Provide the (x, y) coordinate of the cell's center where the given text is located.  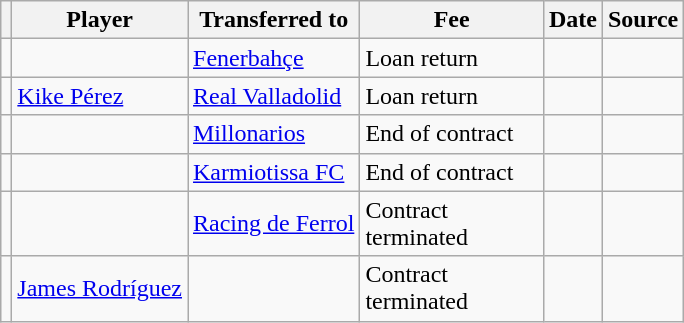
James Rodríguez (100, 288)
Transferred to (274, 20)
Real Valladolid (274, 96)
Source (642, 20)
Date (572, 20)
Player (100, 20)
Fenerbahçe (274, 58)
Millonarios (274, 134)
Kike Pérez (100, 96)
Karmiotissa FC (274, 172)
Fee (452, 20)
Racing de Ferrol (274, 224)
